Find where the given text appears and provide that cell's center as [X, Y] coordinate. 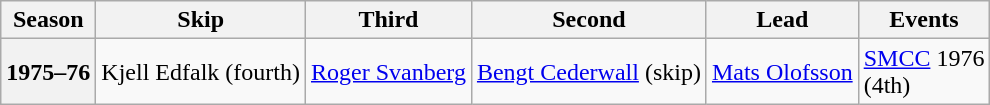
1975–76 [48, 72]
Second [588, 20]
Lead [782, 20]
SMCC 1976 (4th) [924, 72]
Roger Svanberg [388, 72]
Bengt Cederwall (skip) [588, 72]
Skip [201, 20]
Season [48, 20]
Third [388, 20]
Kjell Edfalk (fourth) [201, 72]
Mats Olofsson [782, 72]
Events [924, 20]
